Output the (x, y) coordinate of the center of the cell containing the given text.  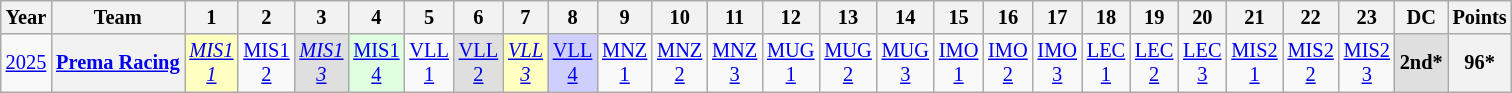
IMO2 (1008, 63)
2nd* (1422, 63)
13 (848, 17)
VLL4 (572, 63)
21 (1254, 17)
IMO1 (958, 63)
MNZ2 (680, 63)
19 (1154, 17)
3 (321, 17)
MIS21 (1254, 63)
4 (376, 17)
MUG1 (790, 63)
MIS11 (211, 63)
MNZ3 (734, 63)
LEC2 (1154, 63)
17 (1058, 17)
DC (1422, 17)
IMO3 (1058, 63)
MIS13 (321, 63)
VLL3 (526, 63)
MUG2 (848, 63)
22 (1311, 17)
2025 (26, 63)
12 (790, 17)
8 (572, 17)
10 (680, 17)
VLL1 (428, 63)
Points (1480, 17)
18 (1106, 17)
MIS22 (1311, 63)
MIS14 (376, 63)
Team (118, 17)
23 (1367, 17)
15 (958, 17)
LEC1 (1106, 63)
16 (1008, 17)
7 (526, 17)
MNZ1 (624, 63)
LEC3 (1202, 63)
MIS23 (1367, 63)
14 (906, 17)
1 (211, 17)
2 (266, 17)
96* (1480, 63)
20 (1202, 17)
VLL2 (478, 63)
Year (26, 17)
6 (478, 17)
9 (624, 17)
MIS12 (266, 63)
11 (734, 17)
MUG3 (906, 63)
Prema Racing (118, 63)
5 (428, 17)
